Determine the [X, Y] coordinate at the center of the cell enclosing the given text.  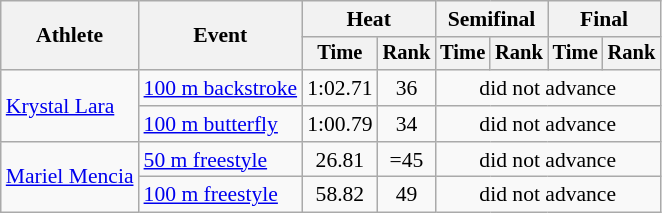
49 [407, 195]
Krystal Lara [70, 106]
Heat [368, 19]
1:02.71 [340, 88]
34 [407, 124]
26.81 [340, 160]
Event [221, 36]
Semifinal [491, 19]
58.82 [340, 195]
=45 [407, 160]
Athlete [70, 36]
36 [407, 88]
100 m butterfly [221, 124]
100 m freestyle [221, 195]
1:00.79 [340, 124]
Mariel Mencia [70, 178]
Final [604, 19]
50 m freestyle [221, 160]
100 m backstroke [221, 88]
